Pinpoint the cell where the given text exists, returning its [X, Y] midpoint coordinate. 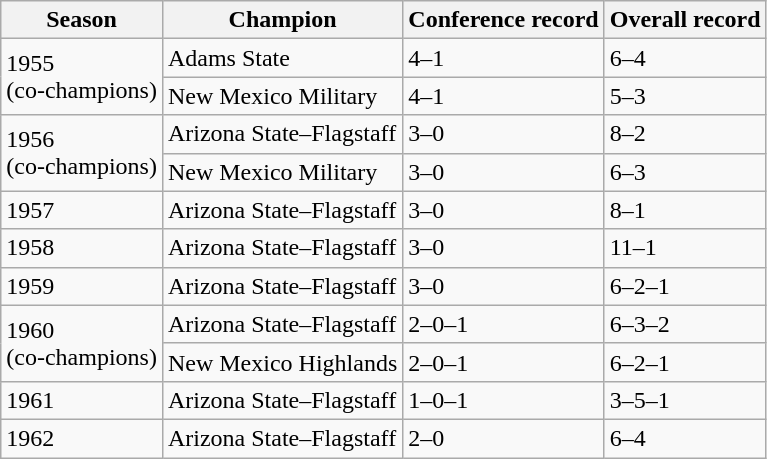
Season [82, 20]
2–0 [504, 438]
8–2 [685, 134]
1–0–1 [504, 400]
1962 [82, 438]
6–3 [685, 172]
1959 [82, 286]
6–3–2 [685, 324]
Adams State [282, 58]
3–5–1 [685, 400]
1960(co-champions) [82, 343]
1955(co-champions) [82, 77]
5–3 [685, 96]
1956(co-champions) [82, 153]
1961 [82, 400]
1957 [82, 210]
11–1 [685, 248]
1958 [82, 248]
New Mexico Highlands [282, 362]
Champion [282, 20]
Overall record [685, 20]
Conference record [504, 20]
8–1 [685, 210]
